Capture the cell that displays the provided text and extract its [x, y] central coordinate. 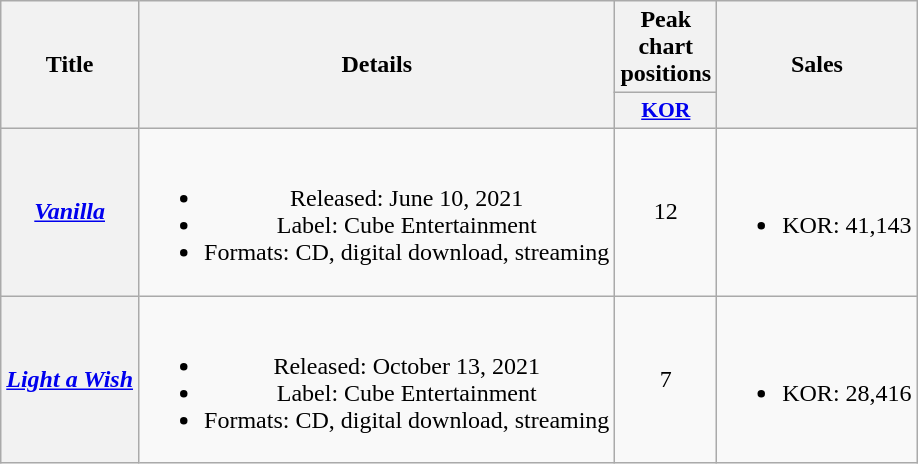
Title [70, 65]
KOR [666, 111]
Released: June 10, 2021Label: Cube EntertainmentFormats: CD, digital download, streaming [377, 212]
Peak chart positions [666, 47]
Sales [817, 65]
Light a Wish [70, 380]
7 [666, 380]
KOR: 28,416 [817, 380]
12 [666, 212]
KOR: 41,143 [817, 212]
Details [377, 65]
Released: October 13, 2021Label: Cube EntertainmentFormats: CD, digital download, streaming [377, 380]
Vanilla [70, 212]
